Search for the cell housing the specified text and yield its (X, Y) center coordinate. 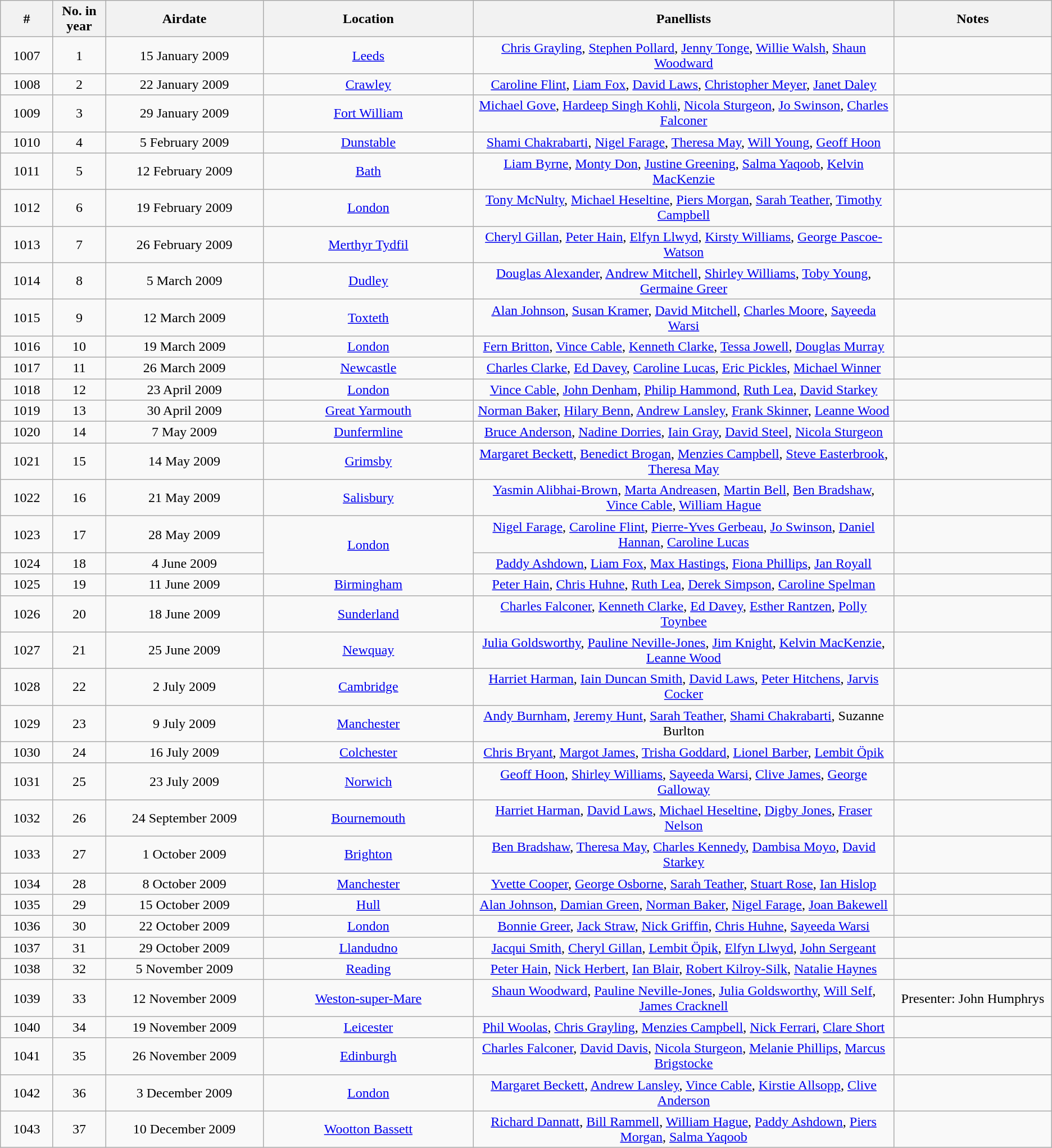
1 (79, 55)
Bournemouth (368, 817)
23 July 2009 (184, 781)
Wootton Bassett (368, 1129)
1015 (27, 317)
23 (79, 723)
No. in year (79, 19)
Jacqui Smith, Cheryl Gillan, Lembit Öpik, Elfyn Llwyd, John Sergeant (683, 948)
Leeds (368, 55)
6 (79, 208)
1041 (27, 1056)
36 (79, 1093)
24 September 2009 (184, 817)
Alan Johnson, Damian Green, Norman Baker, Nigel Farage, Joan Bakewell (683, 905)
1012 (27, 208)
1020 (27, 432)
Charles Clarke, Ed Davey, Caroline Lucas, Eric Pickles, Michael Winner (683, 368)
1008 (27, 84)
22 January 2009 (184, 84)
Colchester (368, 752)
Sunderland (368, 614)
Margaret Beckett, Benedict Brogan, Menzies Campbell, Steve Easterbrook, Theresa May (683, 461)
Charles Falconer, David Davis, Nicola Sturgeon, Melanie Phillips, Marcus Brigstocke (683, 1056)
Peter Hain, Chris Huhne, Ruth Lea, Derek Simpson, Caroline Spelman (683, 585)
14 May 2009 (184, 461)
11 June 2009 (184, 585)
Peter Hain, Nick Herbert, Ian Blair, Robert Kilroy-Silk, Natalie Haynes (683, 969)
8 October 2009 (184, 883)
Newcastle (368, 368)
11 (79, 368)
Grimsby (368, 461)
22 (79, 687)
Salisbury (368, 498)
29 January 2009 (184, 114)
9 (79, 317)
Tony McNulty, Michael Heseltine, Piers Morgan, Sarah Teather, Timothy Campbell (683, 208)
14 (79, 432)
1011 (27, 171)
4 (79, 142)
1017 (27, 368)
25 June 2009 (184, 650)
1028 (27, 687)
Bruce Anderson, Nadine Dorries, Iain Gray, David Steel, Nicola Sturgeon (683, 432)
1010 (27, 142)
37 (79, 1129)
Margaret Beckett, Andrew Lansley, Vince Cable, Kirstie Allsopp, Clive Anderson (683, 1093)
Dunstable (368, 142)
27 (79, 855)
Shaun Woodward, Pauline Neville-Jones, Julia Goldsworthy, Will Self, James Cracknell (683, 998)
1016 (27, 346)
Norman Baker, Hilary Benn, Andrew Lansley, Frank Skinner, Leanne Wood (683, 411)
25 (79, 781)
1032 (27, 817)
Yvette Cooper, George Osborne, Sarah Teather, Stuart Rose, Ian Hislop (683, 883)
34 (79, 1027)
29 (79, 905)
Weston-super-Mare (368, 998)
Nigel Farage, Caroline Flint, Pierre-Yves Gerbeau, Jo Swinson, Daniel Hannan, Caroline Lucas (683, 534)
1043 (27, 1129)
12 February 2009 (184, 171)
Yasmin Alibhai-Brown, Marta Andreasen, Martin Bell, Ben Bradshaw, Vince Cable, William Hague (683, 498)
16 July 2009 (184, 752)
1036 (27, 926)
Liam Byrne, Monty Don, Justine Greening, Salma Yaqoob, Kelvin MacKenzie (683, 171)
Michael Gove, Hardeep Singh Kohli, Nicola Sturgeon, Jo Swinson, Charles Falconer (683, 114)
30 (79, 926)
Great Yarmouth (368, 411)
26 (79, 817)
Shami Chakrabarti, Nigel Farage, Theresa May, Will Young, Geoff Hoon (683, 142)
4 June 2009 (184, 563)
Cambridge (368, 687)
Richard Dannatt, Bill Rammell, William Hague, Paddy Ashdown, Piers Morgan, Salma Yaqoob (683, 1129)
5 March 2009 (184, 281)
16 (79, 498)
Merthyr Tydfil (368, 244)
18 June 2009 (184, 614)
20 (79, 614)
1026 (27, 614)
1013 (27, 244)
9 July 2009 (184, 723)
24 (79, 752)
12 March 2009 (184, 317)
1022 (27, 498)
8 (79, 281)
Airdate (184, 19)
Norwich (368, 781)
Presenter: John Humphrys (973, 998)
Llandudno (368, 948)
19 March 2009 (184, 346)
Newquay (368, 650)
1024 (27, 563)
Brighton (368, 855)
10 (79, 346)
35 (79, 1056)
Crawley (368, 84)
1039 (27, 998)
2 July 2009 (184, 687)
19 February 2009 (184, 208)
1037 (27, 948)
1014 (27, 281)
Notes (973, 19)
Hull (368, 905)
5 (79, 171)
3 (79, 114)
Caroline Flint, Liam Fox, David Laws, Christopher Meyer, Janet Daley (683, 84)
1023 (27, 534)
7 (79, 244)
1021 (27, 461)
33 (79, 998)
15 January 2009 (184, 55)
Dunfermline (368, 432)
22 October 2009 (184, 926)
12 (79, 390)
1018 (27, 390)
1019 (27, 411)
12 November 2009 (184, 998)
Chris Bryant, Margot James, Trisha Goddard, Lionel Barber, Lembit Öpik (683, 752)
Douglas Alexander, Andrew Mitchell, Shirley Williams, Toby Young, Germaine Greer (683, 281)
2 (79, 84)
3 December 2009 (184, 1093)
Ben Bradshaw, Theresa May, Charles Kennedy, Dambisa Moyo, David Starkey (683, 855)
# (27, 19)
13 (79, 411)
Charles Falconer, Kenneth Clarke, Ed Davey, Esther Rantzen, Polly Toynbee (683, 614)
21 (79, 650)
32 (79, 969)
Panellists (683, 19)
Alan Johnson, Susan Kramer, David Mitchell, Charles Moore, Sayeeda Warsi (683, 317)
26 November 2009 (184, 1056)
28 May 2009 (184, 534)
1042 (27, 1093)
15 October 2009 (184, 905)
28 (79, 883)
19 November 2009 (184, 1027)
Geoff Hoon, Shirley Williams, Sayeeda Warsi, Clive James, George Galloway (683, 781)
Julia Goldsworthy, Pauline Neville-Jones, Jim Knight, Kelvin MacKenzie, Leanne Wood (683, 650)
30 April 2009 (184, 411)
Paddy Ashdown, Liam Fox, Max Hastings, Fiona Phillips, Jan Royall (683, 563)
Birmingham (368, 585)
1030 (27, 752)
1025 (27, 585)
7 May 2009 (184, 432)
1040 (27, 1027)
18 (79, 563)
1007 (27, 55)
1038 (27, 969)
1027 (27, 650)
Vince Cable, John Denham, Philip Hammond, Ruth Lea, David Starkey (683, 390)
5 November 2009 (184, 969)
19 (79, 585)
Location (368, 19)
1034 (27, 883)
1031 (27, 781)
Reading (368, 969)
Chris Grayling, Stephen Pollard, Jenny Tonge, Willie Walsh, Shaun Woodward (683, 55)
1029 (27, 723)
10 December 2009 (184, 1129)
Fort William (368, 114)
1033 (27, 855)
15 (79, 461)
17 (79, 534)
21 May 2009 (184, 498)
Phil Woolas, Chris Grayling, Menzies Campbell, Nick Ferrari, Clare Short (683, 1027)
Cheryl Gillan, Peter Hain, Elfyn Llwyd, Kirsty Williams, George Pascoe-Watson (683, 244)
1035 (27, 905)
1009 (27, 114)
Harriet Harman, Iain Duncan Smith, David Laws, Peter Hitchens, Jarvis Cocker (683, 687)
Edinburgh (368, 1056)
Toxteth (368, 317)
Bonnie Greer, Jack Straw, Nick Griffin, Chris Huhne, Sayeeda Warsi (683, 926)
Fern Britton, Vince Cable, Kenneth Clarke, Tessa Jowell, Douglas Murray (683, 346)
31 (79, 948)
26 March 2009 (184, 368)
23 April 2009 (184, 390)
Harriet Harman, David Laws, Michael Heseltine, Digby Jones, Fraser Nelson (683, 817)
29 October 2009 (184, 948)
Andy Burnham, Jeremy Hunt, Sarah Teather, Shami Chakrabarti, Suzanne Burlton (683, 723)
5 February 2009 (184, 142)
Dudley (368, 281)
1 October 2009 (184, 855)
26 February 2009 (184, 244)
Leicester (368, 1027)
Bath (368, 171)
